For the text-containing cell, return its midpoint in (X, Y) coordinate format. 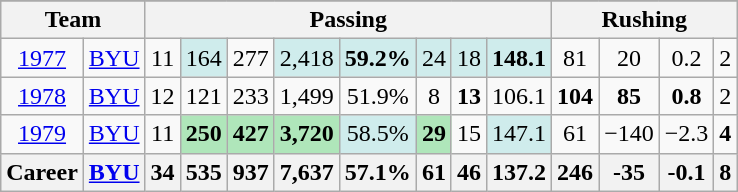
106.1 (518, 96)
85 (630, 96)
Rushing (644, 20)
−140 (630, 134)
12 (162, 96)
250 (204, 134)
164 (204, 58)
147.1 (518, 134)
−2.3 (686, 134)
7,637 (306, 172)
121 (204, 96)
58.5% (378, 134)
-35 (630, 172)
137.2 (518, 172)
59.2% (378, 58)
535 (204, 172)
24 (434, 58)
20 (630, 58)
1977 (42, 58)
-0.1 (686, 172)
246 (576, 172)
15 (468, 134)
277 (250, 58)
427 (250, 134)
2,418 (306, 58)
81 (576, 58)
0.8 (686, 96)
148.1 (518, 58)
1979 (42, 134)
51.9% (378, 96)
13 (468, 96)
4 (726, 134)
57.1% (378, 172)
29 (434, 134)
937 (250, 172)
0.2 (686, 58)
46 (468, 172)
18 (468, 58)
Career (42, 172)
34 (162, 172)
104 (576, 96)
233 (250, 96)
1,499 (306, 96)
1978 (42, 96)
Passing (348, 20)
3,720 (306, 134)
Team (73, 20)
